Search for the cell housing the specified text and yield its [x, y] center coordinate. 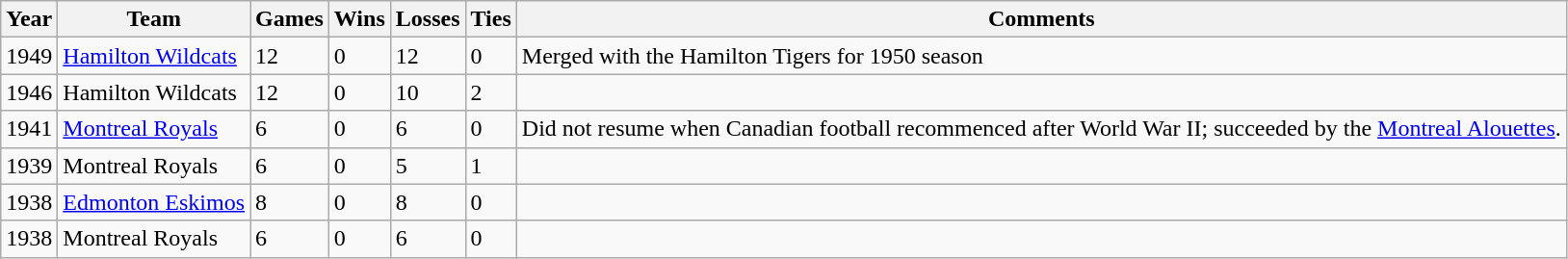
1941 [29, 129]
1939 [29, 166]
Edmonton Eskimos [154, 202]
Wins [359, 19]
Year [29, 19]
Did not resume when Canadian football recommenced after World War II; succeeded by the Montreal Alouettes. [1041, 129]
1946 [29, 92]
5 [428, 166]
2 [491, 92]
Games [290, 19]
Comments [1041, 19]
10 [428, 92]
Team [154, 19]
Merged with the Hamilton Tigers for 1950 season [1041, 56]
1949 [29, 56]
1 [491, 166]
Ties [491, 19]
Losses [428, 19]
